Provide the (X, Y) coordinate of the cell's center where the given text is located.  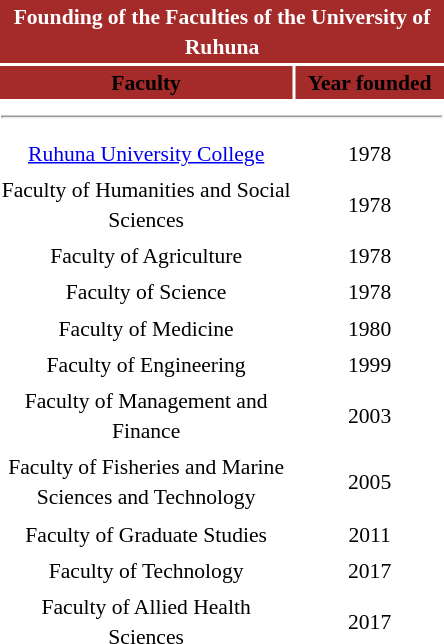
Faculty of Technology (146, 570)
2017 (370, 570)
Founding of the Faculties of the University of Ruhuna (222, 32)
1999 (370, 364)
Faculty of Medicine (146, 328)
Faculty of Fisheries and Marine Sciences and Technology (146, 482)
Faculty of Science (146, 292)
2011 (370, 534)
Ruhuna University College (146, 152)
Faculty of Engineering (146, 364)
Faculty of Agriculture (146, 256)
Faculty (146, 82)
Faculty of Humanities and Social Sciences (146, 204)
Faculty of Management and Finance (146, 416)
2005 (370, 482)
2003 (370, 416)
Faculty of Graduate Studies (146, 534)
1980 (370, 328)
Year founded (370, 82)
